Capture the cell that displays the provided text and extract its (X, Y) central coordinate. 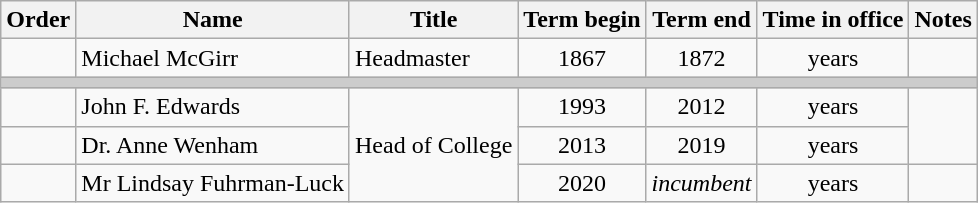
1867 (582, 58)
Title (433, 20)
Order (38, 20)
Headmaster (433, 58)
Notes (943, 20)
incumbent (702, 183)
2020 (582, 183)
2019 (702, 145)
2013 (582, 145)
Name (213, 20)
John F. Edwards (213, 107)
Michael McGirr (213, 58)
2012 (702, 107)
Dr. Anne Wenham (213, 145)
1993 (582, 107)
Term end (702, 20)
Time in office (833, 20)
Head of College (433, 145)
Mr Lindsay Fuhrman-Luck (213, 183)
1872 (702, 58)
Term begin (582, 20)
